Find where the given text appears and provide that cell's center as (x, y) coordinate. 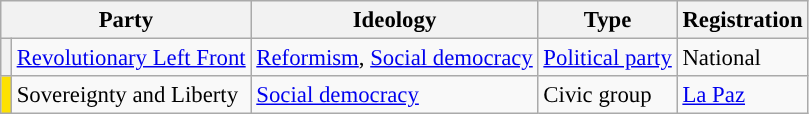
Social democracy (394, 95)
Sovereignty and Liberty (131, 95)
Party (126, 20)
Political party (608, 58)
National (742, 58)
Type (608, 20)
Ideology (394, 20)
Civic group (608, 95)
Reformism, Social democracy (394, 58)
La Paz (742, 95)
Registration (742, 20)
Revolutionary Left Front (131, 58)
